Scan for the cell matching the given text and deliver its [x, y] coordinate at center. 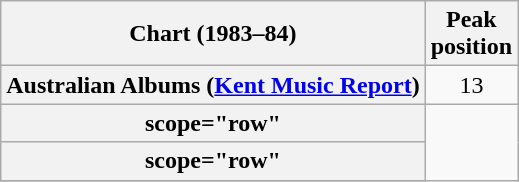
13 [471, 85]
Peakposition [471, 34]
Australian Albums (Kent Music Report) [213, 85]
Chart (1983–84) [213, 34]
